Return [x, y] of the center of cell containing provided text 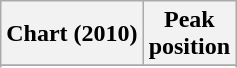
Chart (2010) [72, 34]
Peakposition [189, 34]
